Locate the cell with the specified text and output its [x, y] center coordinate. 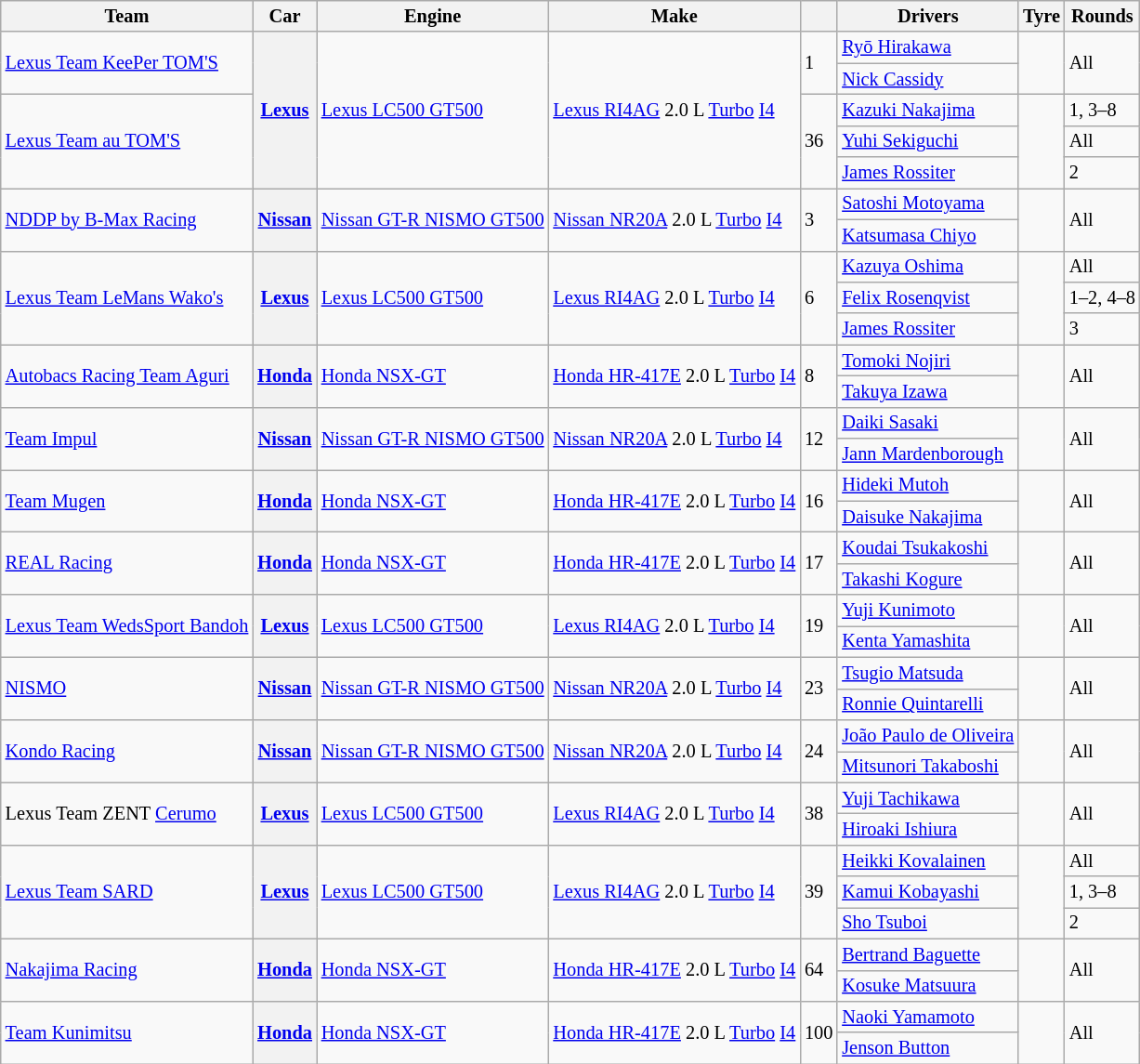
Tyre [1042, 16]
Lexus Team LeMans Wako's [126, 297]
Ryō Hirakawa [927, 47]
Takashi Kogure [927, 579]
6 [819, 297]
Team Mugen [126, 500]
Ronnie Quintarelli [927, 704]
Hiroaki Ishiura [927, 829]
Team Kunimitsu [126, 1031]
Yuji Kunimoto [927, 611]
100 [819, 1031]
38 [819, 814]
23 [819, 688]
Make [675, 16]
Lexus Team SARD [126, 892]
Nick Cassidy [927, 79]
Lexus Team KeePer TOM'S [126, 63]
João Paulo de Oliveira [927, 735]
64 [819, 970]
Hideki Mutoh [927, 485]
8 [819, 375]
Drivers [927, 16]
Naoki Yamamoto [927, 1017]
Bertrand Baguette [927, 954]
Autobacs Racing Team Aguri [126, 375]
17 [819, 563]
19 [819, 626]
Car [284, 16]
Satoshi Motoyama [927, 204]
Koudai Tsukakoshi [927, 547]
Kosuke Matsuura [927, 986]
Katsumasa Chiyo [927, 235]
36 [819, 141]
Lexus Team WedsSport Bandoh [126, 626]
Nakajima Racing [126, 970]
1 [819, 63]
12 [819, 439]
Tomoki Nojiri [927, 361]
REAL Racing [126, 563]
1–2, 4–8 [1102, 297]
24 [819, 751]
Kondo Racing [126, 751]
Rounds [1102, 16]
Jann Mardenborough [927, 454]
Felix Rosenqvist [927, 297]
NISMO [126, 688]
Mitsunori Takaboshi [927, 767]
Yuhi Sekiguchi [927, 141]
NDDP by B-Max Racing [126, 219]
Tsugio Matsuda [927, 673]
Heikki Kovalainen [927, 860]
Kazuki Nakajima [927, 110]
Kazuya Oshima [927, 267]
Engine [433, 16]
Team Impul [126, 439]
Kenta Yamashita [927, 641]
Takuya Izawa [927, 391]
Yuji Tachikawa [927, 798]
Kamui Kobayashi [927, 892]
Sho Tsuboi [927, 923]
Daisuke Nakajima [927, 517]
Lexus Team ZENT Cerumo [126, 814]
Jenson Button [927, 1048]
Lexus Team au TOM'S [126, 141]
Team [126, 16]
16 [819, 500]
39 [819, 892]
Daiki Sasaki [927, 423]
